Search for the cell housing the specified text and yield its (X, Y) center coordinate. 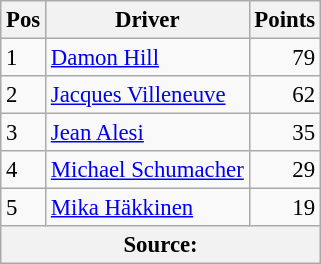
5 (24, 208)
Source: (161, 245)
35 (284, 133)
Pos (24, 20)
19 (284, 208)
Points (284, 20)
Damon Hill (148, 58)
Driver (148, 20)
1 (24, 58)
3 (24, 133)
2 (24, 95)
Jean Alesi (148, 133)
Jacques Villeneuve (148, 95)
4 (24, 170)
Mika Häkkinen (148, 208)
29 (284, 170)
Michael Schumacher (148, 170)
62 (284, 95)
79 (284, 58)
